Return [x, y] of the center of cell containing provided text 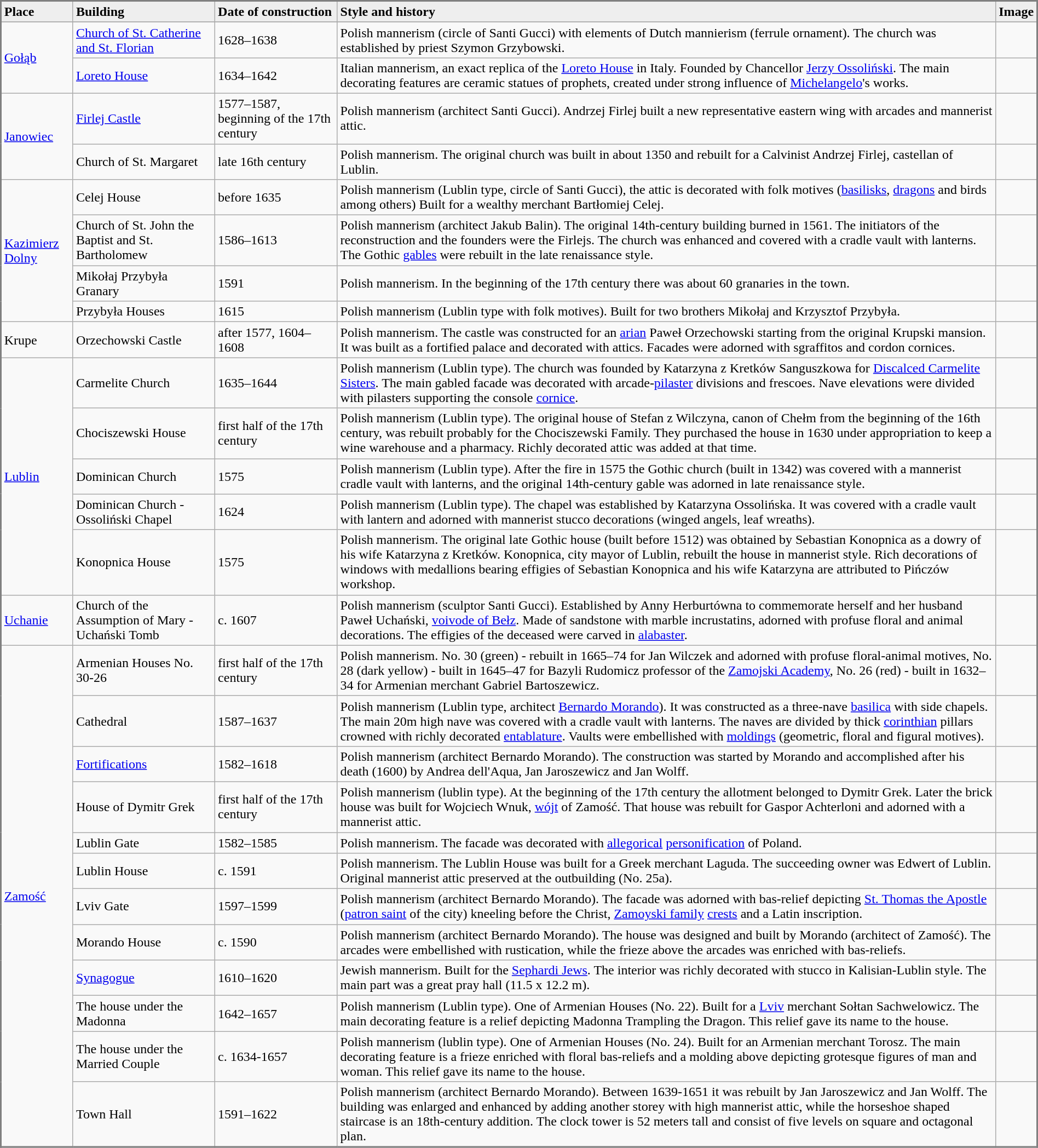
Carmelite Church [143, 383]
Church of the Assumption of Mary - Uchański Tomb [143, 620]
Fortifications [143, 764]
before 1635 [276, 197]
c. 1634-1657 [276, 1057]
Zamość [37, 896]
Konopnica House [143, 562]
Place [37, 12]
Polish mannerism. The original church was built in about 1350 and rebuilt for a Calvinist Andrzej Firlej, castellan of Lublin. [667, 161]
c. 1607 [276, 620]
1615 [276, 312]
1586–1613 [276, 240]
Lublin House [143, 871]
The house under the Madonna [143, 1013]
late 16th century [276, 161]
1577–1587, beginning of the 17th century [276, 118]
Church of St. Margaret [143, 161]
Polish mannerism. In the beginning of the 17th century there was about 60 granaries in the town. [667, 284]
Church of St. Catherine and St. Florian [143, 39]
Polish mannerism. The facade was decorated with allegorical personification of Poland. [667, 843]
The house under the Married Couple [143, 1057]
Town Hall [143, 1114]
1642–1657 [276, 1013]
1610–1620 [276, 978]
1628–1638 [276, 39]
Polish mannerism (Lublin type with folk motives). Built for two brothers Mikołaj and Krzysztof Przybyła. [667, 312]
Loreto House [143, 76]
1591–1622 [276, 1114]
Building [143, 12]
1582–1585 [276, 843]
1635–1644 [276, 383]
Armenian Houses No. 30-26 [143, 670]
Dominican Church [143, 477]
Morando House [143, 942]
1624 [276, 512]
Chociszewski House [143, 433]
Image [1017, 12]
Firlej Castle [143, 118]
Janowiec [37, 136]
Przybyła Houses [143, 312]
Dominican Church - Ossoliński Chapel [143, 512]
Kazimierz Dolny [37, 251]
Synagogue [143, 978]
1582–1618 [276, 764]
1634–1642 [276, 76]
1597–1599 [276, 907]
Gołąb [37, 58]
Orzechowski Castle [143, 340]
Lublin [37, 477]
Uchanie [37, 620]
after 1577, 1604–1608 [276, 340]
Lublin Gate [143, 843]
Cathedral [143, 721]
c. 1591 [276, 871]
Celej House [143, 197]
1587–1637 [276, 721]
Date of construction [276, 12]
Krupe [37, 340]
c. 1590 [276, 942]
1591 [276, 284]
House of Dymitr Grek [143, 807]
Church of St. John the Baptist and St. Bartholomew [143, 240]
Lviv Gate [143, 907]
Style and history [667, 12]
Polish mannerism (architect Santi Gucci). Andrzej Firlej built a new representative eastern wing with arcades and mannerist attic. [667, 118]
Mikołaj Przybyła Granary [143, 284]
